Locate the cell with the specified text and output its [x, y] center coordinate. 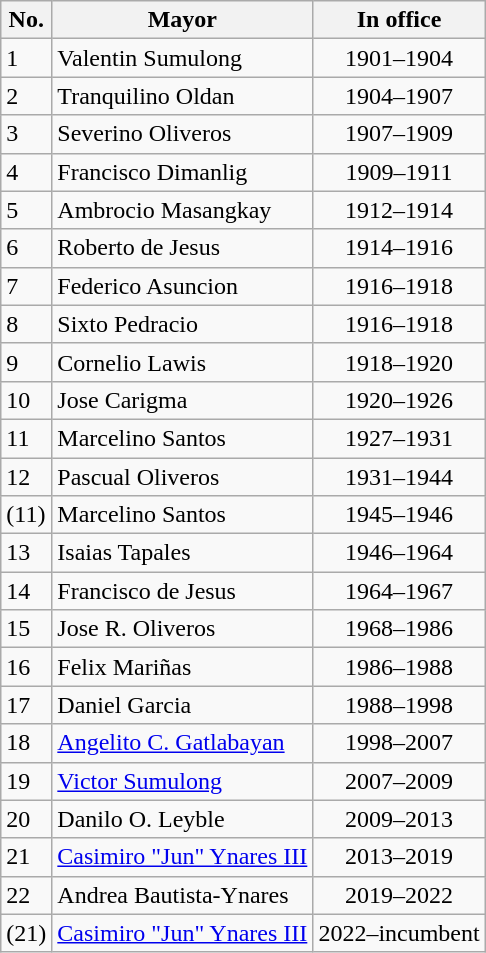
4 [26, 172]
16 [26, 667]
17 [26, 705]
In office [399, 20]
Felix Mariñas [182, 667]
2 [26, 96]
Victor Sumulong [182, 781]
Angelito C. Gatlabayan [182, 743]
Sixto Pedracio [182, 324]
Cornelio Lawis [182, 362]
(11) [26, 515]
22 [26, 895]
21 [26, 857]
1968–1986 [399, 629]
1918–1920 [399, 362]
(21) [26, 933]
Francisco Dimanlig [182, 172]
6 [26, 248]
Francisco de Jesus [182, 591]
1 [26, 58]
1964–1967 [399, 591]
3 [26, 134]
9 [26, 362]
Ambrocio Masangkay [182, 210]
2019–2022 [399, 895]
20 [26, 819]
1946–1964 [399, 553]
8 [26, 324]
18 [26, 743]
14 [26, 591]
11 [26, 438]
1920–1926 [399, 400]
1998–2007 [399, 743]
1945–1946 [399, 515]
Severino Oliveros [182, 134]
1914–1916 [399, 248]
Valentin Sumulong [182, 58]
Jose R. Oliveros [182, 629]
2013–2019 [399, 857]
13 [26, 553]
1988–1998 [399, 705]
Mayor [182, 20]
Andrea Bautista-Ynares [182, 895]
Roberto de Jesus [182, 248]
15 [26, 629]
1901–1904 [399, 58]
19 [26, 781]
1907–1909 [399, 134]
No. [26, 20]
Federico Asuncion [182, 286]
2022–incumbent [399, 933]
1931–1944 [399, 477]
5 [26, 210]
12 [26, 477]
1927–1931 [399, 438]
1904–1907 [399, 96]
2007–2009 [399, 781]
Isaias Tapales [182, 553]
2009–2013 [399, 819]
Danilo O. Leyble [182, 819]
Jose Carigma [182, 400]
Pascual Oliveros [182, 477]
Tranquilino Oldan [182, 96]
1912–1914 [399, 210]
Daniel Garcia [182, 705]
1986–1988 [399, 667]
7 [26, 286]
10 [26, 400]
1909–1911 [399, 172]
